From the cell containing the given text, extract its center point as [x, y] coordinate. 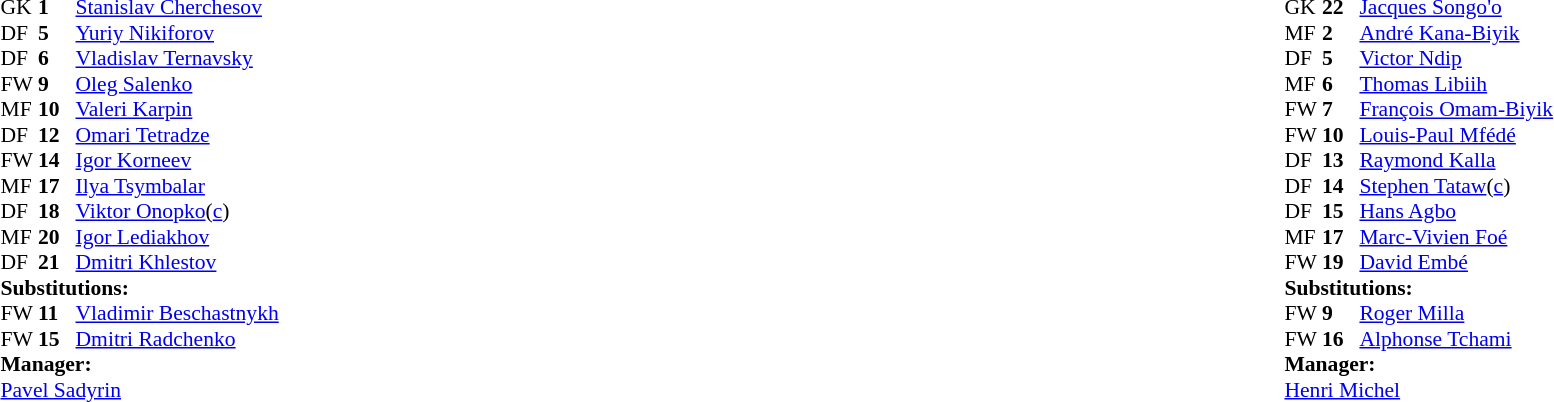
Victor Ndip [1456, 59]
Hans Agbo [1456, 211]
12 [57, 135]
Valeri Karpin [178, 109]
Ilya Tsymbalar [178, 186]
Oleg Salenko [178, 84]
Igor Korneev [178, 161]
19 [1341, 263]
2 [1341, 33]
7 [1341, 109]
11 [57, 313]
Raymond Kalla [1456, 161]
Vladislav Ternavsky [178, 59]
Roger Milla [1456, 313]
Viktor Onopko(c) [178, 211]
13 [1341, 161]
Yuriy Nikiforov [178, 33]
Vladimir Beschastnykh [178, 313]
Dmitri Radchenko [178, 339]
Omari Tetradze [178, 135]
David Embé [1456, 263]
Alphonse Tchami [1456, 339]
Thomas Libiih [1456, 84]
21 [57, 263]
Louis-Paul Mfédé [1456, 135]
18 [57, 211]
Marc-Vivien Foé [1456, 237]
20 [57, 237]
François Omam-Biyik [1456, 109]
André Kana-Biyik [1456, 33]
Dmitri Khlestov [178, 263]
Stephen Tataw(c) [1456, 186]
Igor Lediakhov [178, 237]
16 [1341, 339]
